Pinpoint the cell where the given text exists, returning its (X, Y) midpoint coordinate. 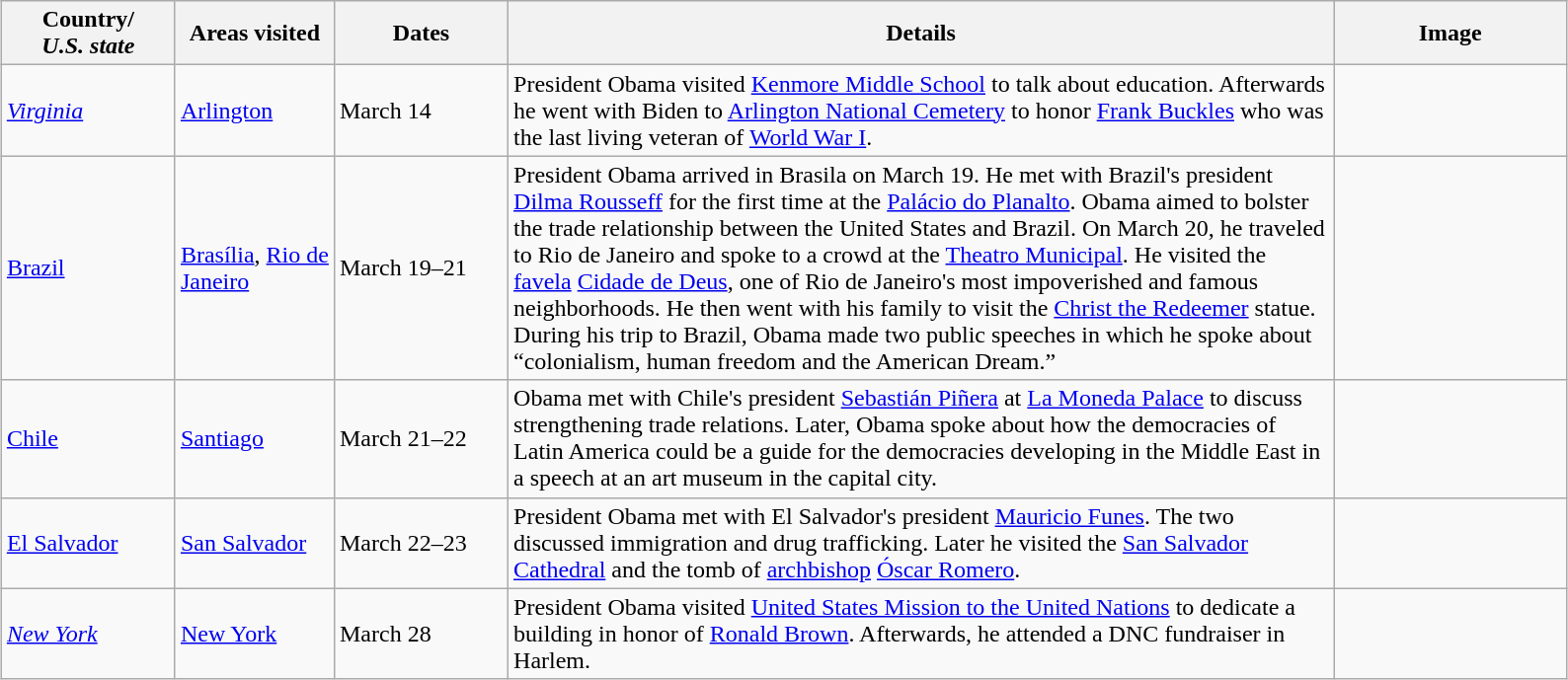
Dates (421, 34)
March 21–22 (421, 438)
Arlington (255, 111)
March 19–21 (421, 268)
March 22–23 (421, 543)
March 14 (421, 111)
March 28 (421, 634)
Details (921, 34)
Brasília, Rio de Janeiro (255, 268)
Image (1450, 34)
San Salvador (255, 543)
Country/U.S. state (88, 34)
Areas visited (255, 34)
El Salvador (88, 543)
Santiago (255, 438)
Chile (88, 438)
Brazil (88, 268)
Virginia (88, 111)
